Detect which cell encompasses the target text, then output its (X, Y) center coordinate. 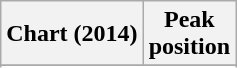
Chart (2014) (72, 34)
Peakposition (189, 34)
